Capture the cell that displays the provided text and extract its (x, y) central coordinate. 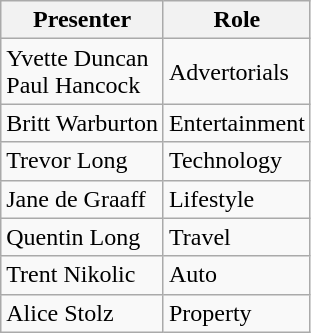
Jane de Graaff (82, 199)
Auto (236, 275)
Travel (236, 237)
Role (236, 20)
Technology (236, 161)
Entertainment (236, 123)
Britt Warburton (82, 123)
Lifestyle (236, 199)
Trent Nikolic (82, 275)
Alice Stolz (82, 313)
Quentin Long (82, 237)
Advertorials (236, 72)
Trevor Long (82, 161)
Yvette DuncanPaul Hancock (82, 72)
Property (236, 313)
Presenter (82, 20)
